Detect which cell encompasses the target text, then output its (X, Y) center coordinate. 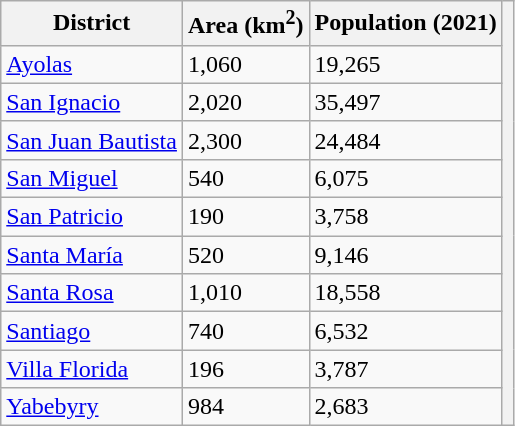
740 (246, 331)
Area (km2) (246, 24)
San Miguel (92, 178)
6,075 (406, 178)
2,020 (246, 102)
3,787 (406, 369)
Population (2021) (406, 24)
3,758 (406, 217)
Villa Florida (92, 369)
2,300 (246, 140)
35,497 (406, 102)
196 (246, 369)
San Juan Bautista (92, 140)
District (92, 24)
9,146 (406, 255)
540 (246, 178)
Santa Rosa (92, 293)
19,265 (406, 64)
Santiago (92, 331)
San Patricio (92, 217)
2,683 (406, 407)
San Ignacio (92, 102)
984 (246, 407)
24,484 (406, 140)
Yabebyry (92, 407)
190 (246, 217)
520 (246, 255)
Ayolas (92, 64)
6,532 (406, 331)
Santa María (92, 255)
18,558 (406, 293)
1,010 (246, 293)
1,060 (246, 64)
